Output the (X, Y) coordinate of the center of the cell containing the given text.  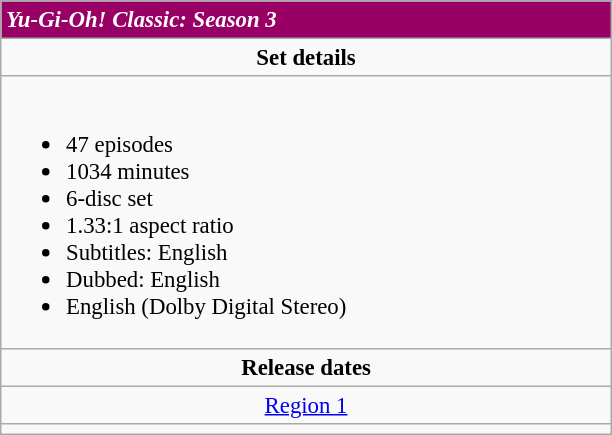
Set details (306, 58)
Region 1 (306, 405)
47 episodes1034 minutes6-disc set1.33:1 aspect ratioSubtitles: EnglishDubbed: EnglishEnglish (Dolby Digital Stereo) (306, 212)
Release dates (306, 367)
Yu-Gi-Oh! Classic: Season 3 (306, 20)
